Search for the cell housing the specified text and yield its [x, y] center coordinate. 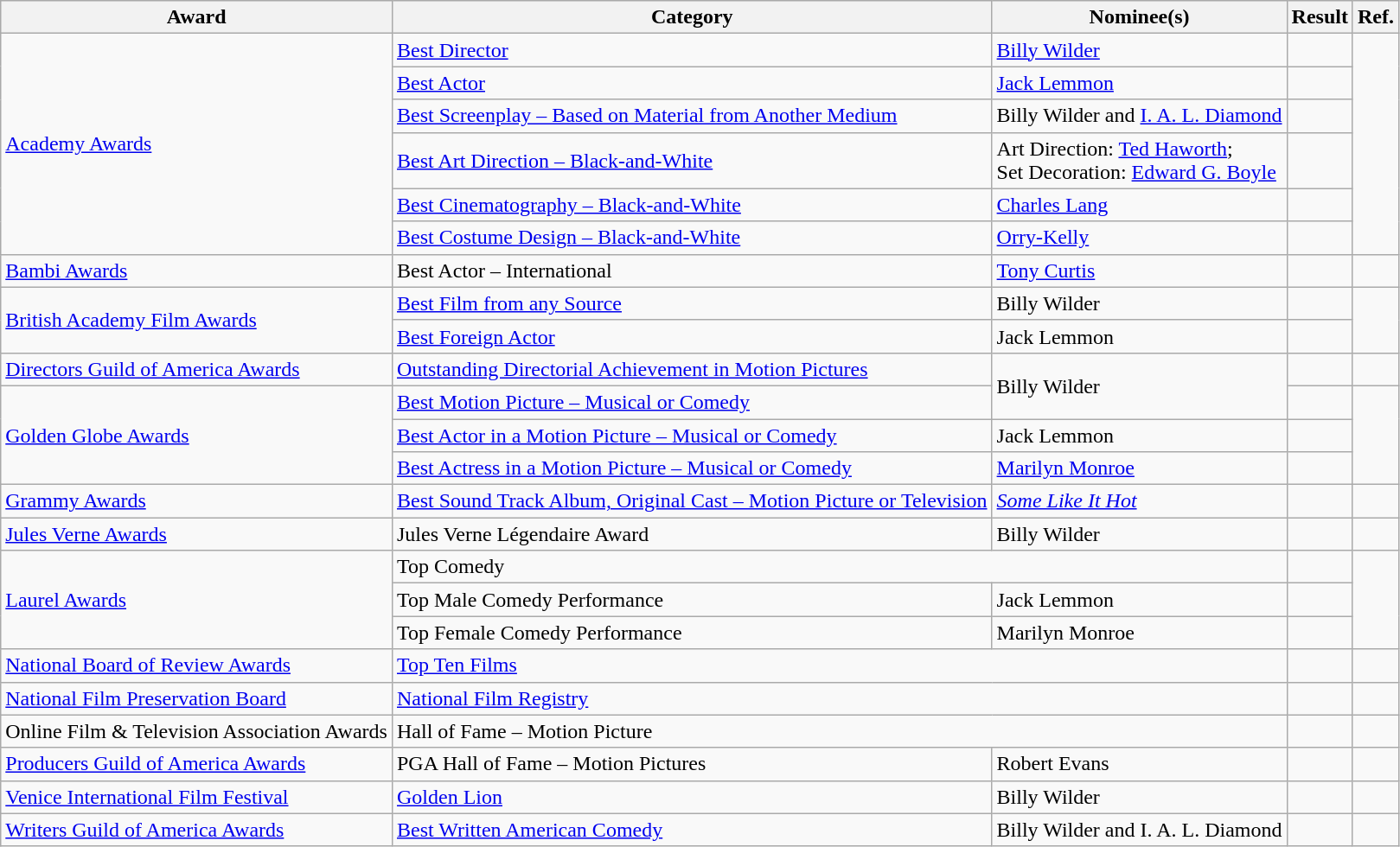
Award [197, 17]
Hall of Fame – Motion Picture [839, 731]
British Academy Film Awards [197, 320]
Golden Lion [692, 797]
Best Actor [692, 83]
Directors Guild of America Awards [197, 369]
Best Actor in a Motion Picture – Musical or Comedy [692, 435]
Best Written American Comedy [692, 830]
Best Costume Design – Black-and-White [692, 238]
National Board of Review Awards [197, 665]
Category [692, 17]
Academy Awards [197, 143]
Tony Curtis [1140, 271]
Producers Guild of America Awards [197, 764]
Best Film from any Source [692, 303]
Charles Lang [1140, 205]
Best Actress in a Motion Picture – Musical or Comedy [692, 468]
Ref. [1375, 17]
Best Motion Picture – Musical or Comedy [839, 402]
Laurel Awards [197, 600]
Best Foreign Actor [692, 336]
Golden Globe Awards [197, 435]
Best Cinematography – Black-and-White [692, 205]
Venice International Film Festival [197, 797]
Grammy Awards [197, 501]
National Film Registry [839, 698]
Best Screenplay – Based on Material from Another Medium [692, 116]
PGA Hall of Fame – Motion Pictures [692, 764]
Jules Verne Légendaire Award [692, 534]
Result [1320, 17]
Nominee(s) [1140, 17]
Jules Verne Awards [197, 534]
Outstanding Directorial Achievement in Motion Pictures [692, 369]
Top Ten Films [839, 665]
Online Film & Television Association Awards [197, 731]
Orry-Kelly [1140, 238]
Art Direction: Ted Haworth; Set Decoration: Edward G. Boyle [1140, 161]
Bambi Awards [197, 271]
Best Director [692, 50]
Best Actor – International [692, 271]
Best Art Direction – Black-and-White [692, 161]
Top Male Comedy Performance [692, 600]
National Film Preservation Board [197, 698]
Some Like It Hot [1140, 501]
Best Sound Track Album, Original Cast – Motion Picture or Television [692, 501]
Top Female Comedy Performance [692, 633]
Writers Guild of America Awards [197, 830]
Top Comedy [839, 567]
Robert Evans [1140, 764]
